Locate the cell with the specified text and output its (X, Y) center coordinate. 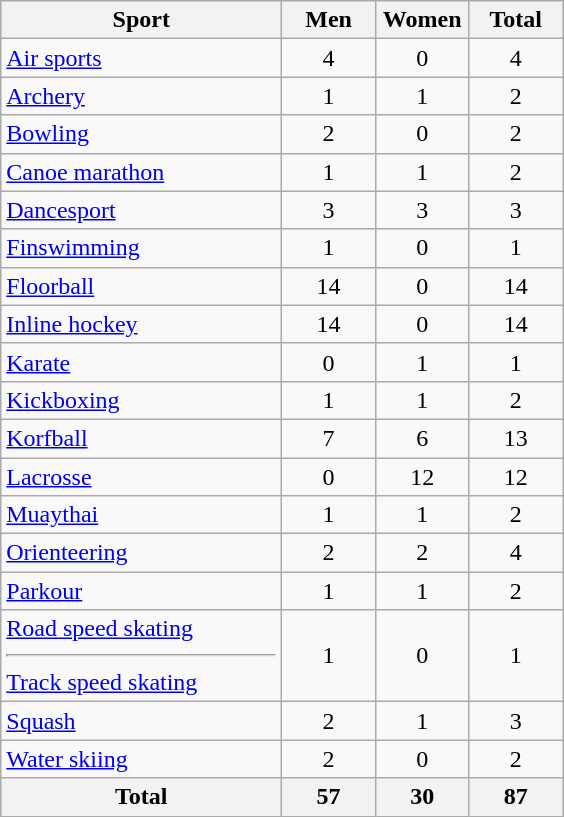
Sport (142, 20)
30 (422, 797)
Water skiing (142, 759)
7 (329, 438)
Floorball (142, 286)
Muaythai (142, 515)
Road speed skatingTrack speed skating (142, 656)
Bowling (142, 134)
Finswimming (142, 248)
6 (422, 438)
Archery (142, 96)
Orienteering (142, 553)
Korfball (142, 438)
Men (329, 20)
Women (422, 20)
Karate (142, 362)
Squash (142, 721)
13 (516, 438)
87 (516, 797)
Inline hockey (142, 324)
Parkour (142, 591)
57 (329, 797)
Kickboxing (142, 400)
Air sports (142, 58)
Lacrosse (142, 477)
Canoe marathon (142, 172)
Dancesport (142, 210)
